Determine the [X, Y] coordinate at the center of the cell enclosing the given text.  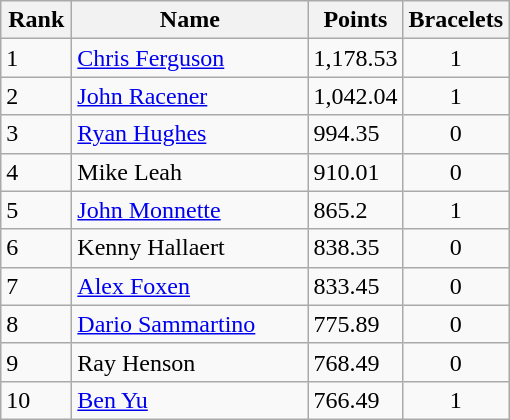
Ryan Hughes [190, 134]
1,042.04 [356, 96]
Dario Sammartino [190, 324]
3 [36, 134]
Mike Leah [190, 172]
Kenny Hallaert [190, 248]
833.45 [356, 286]
768.49 [356, 362]
Chris Ferguson [190, 58]
865.2 [356, 210]
John Monnette [190, 210]
Bracelets [456, 20]
10 [36, 400]
Points [356, 20]
766.49 [356, 400]
8 [36, 324]
4 [36, 172]
Name [190, 20]
2 [36, 96]
Rank [36, 20]
Alex Foxen [190, 286]
1,178.53 [356, 58]
7 [36, 286]
838.35 [356, 248]
Ray Henson [190, 362]
John Racener [190, 96]
775.89 [356, 324]
5 [36, 210]
994.35 [356, 134]
910.01 [356, 172]
Ben Yu [190, 400]
9 [36, 362]
6 [36, 248]
